From the cell containing the given text, extract its center point as [X, Y] coordinate. 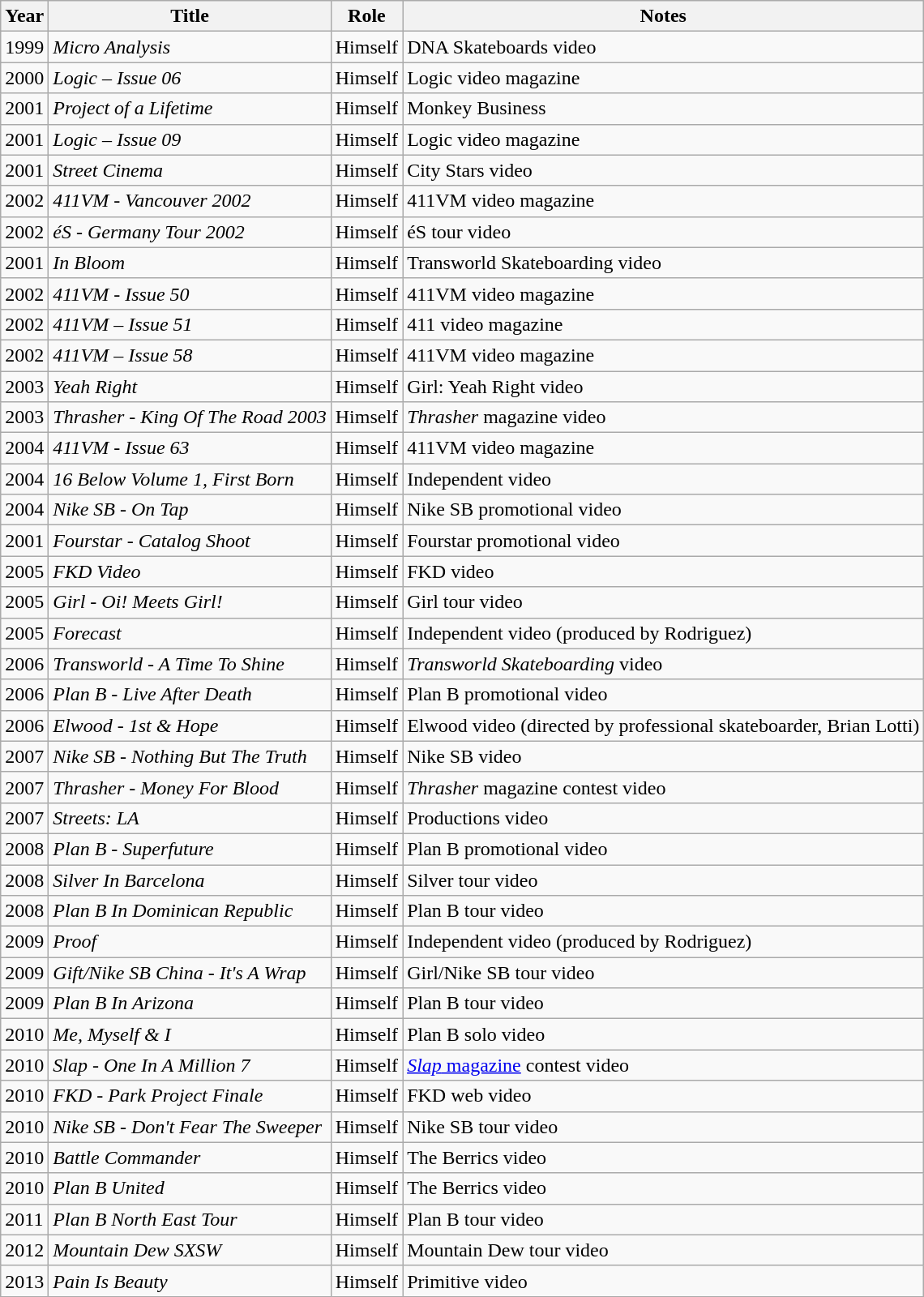
411VM - Issue 50 [190, 293]
Elwood - 1st & Hope [190, 726]
2011 [24, 1219]
Nike SB - On Tap [190, 510]
Nike SB - Don't Fear The Sweeper [190, 1127]
Plan B - Superfuture [190, 849]
DNA Skateboards video [663, 47]
Logic – Issue 06 [190, 78]
Silver tour video [663, 880]
Thrasher magazine contest video [663, 787]
16 Below Volume 1, First Born [190, 479]
Plan B In Dominican Republic [190, 911]
Silver In Barcelona [190, 880]
Plan B solo video [663, 1034]
FKD web video [663, 1096]
411VM – Issue 58 [190, 355]
2000 [24, 78]
Nike SB promotional video [663, 510]
Slap - One In A Million 7 [190, 1065]
In Bloom [190, 263]
Mountain Dew SXSW [190, 1250]
Plan B - Live After Death [190, 695]
2013 [24, 1281]
Fourstar promotional video [663, 541]
Elwood video (directed by professional skateboarder, Brian Lotti) [663, 726]
Title [190, 16]
Proof [190, 942]
2012 [24, 1250]
Girl/Nike SB tour video [663, 973]
Girl - Oi! Meets Girl! [190, 602]
411VM - Issue 63 [190, 448]
411 video magazine [663, 324]
Thrasher - Money For Blood [190, 787]
Role [366, 16]
Primitive video [663, 1281]
Plan B In Arizona [190, 1004]
Streets: LA [190, 818]
Nike SB - Nothing But The Truth [190, 756]
Street Cinema [190, 170]
Forecast [190, 633]
Micro Analysis [190, 47]
Pain Is Beauty [190, 1281]
Nike SB video [663, 756]
Plan B United [190, 1188]
411VM – Issue 51 [190, 324]
Transworld - A Time To Shine [190, 664]
Fourstar - Catalog Shoot [190, 541]
Slap magazine contest video [663, 1065]
Thrasher magazine video [663, 417]
Year [24, 16]
Battle Commander [190, 1158]
City Stars video [663, 170]
Notes [663, 16]
411VM - Vancouver 2002 [190, 201]
FKD video [663, 571]
Logic – Issue 09 [190, 139]
Girl tour video [663, 602]
Project of a Lifetime [190, 109]
Gift/Nike SB China - It's A Wrap [190, 973]
Plan B North East Tour [190, 1219]
Nike SB tour video [663, 1127]
FKD - Park Project Finale [190, 1096]
Monkey Business [663, 109]
Girl: Yeah Right video [663, 387]
Productions video [663, 818]
Independent video [663, 479]
éS - Germany Tour 2002 [190, 232]
1999 [24, 47]
Me, Myself & I [190, 1034]
Thrasher - King Of The Road 2003 [190, 417]
Yeah Right [190, 387]
Mountain Dew tour video [663, 1250]
éS tour video [663, 232]
FKD Video [190, 571]
